Return the [x, y] coordinate for the center point of the cell that contains the specified text.  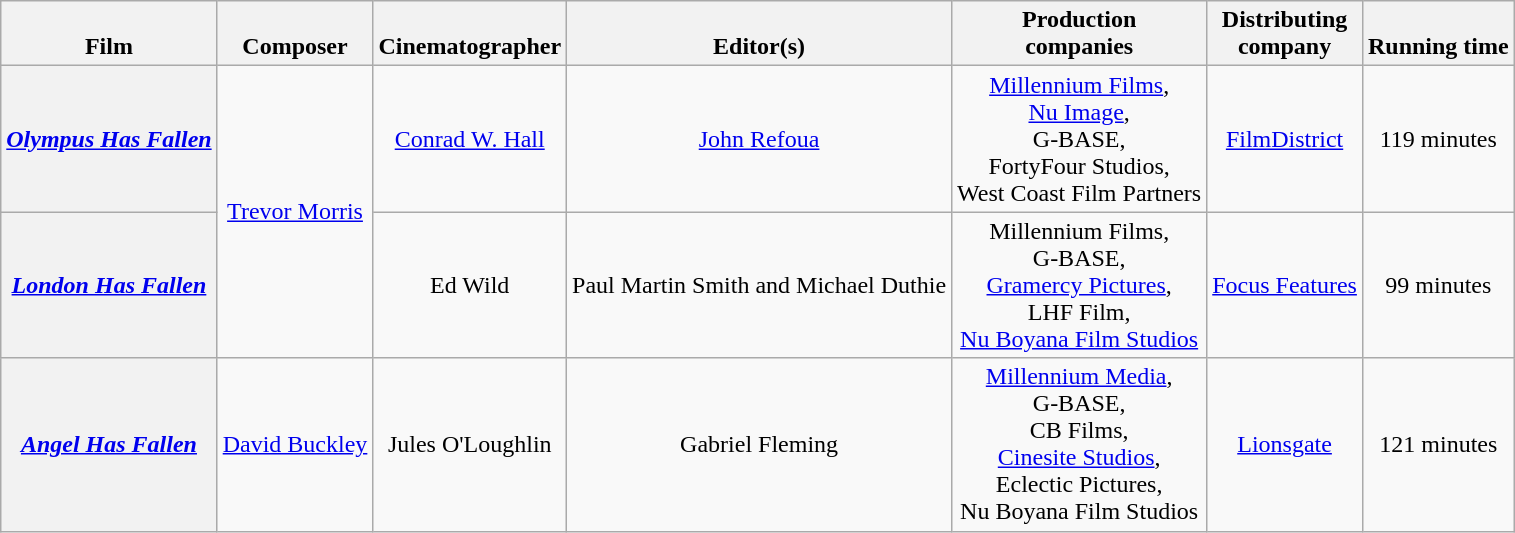
99 minutes [1438, 285]
Ed Wild [470, 285]
Conrad W. Hall [470, 139]
Editor(s) [760, 34]
Focus Features [1285, 285]
Trevor Morris [295, 212]
Angel Has Fallen [109, 444]
Paul Martin Smith and Michael Duthie [760, 285]
Productioncompanies [1080, 34]
Film [109, 34]
FilmDistrict [1285, 139]
121 minutes [1438, 444]
Running time [1438, 34]
Gabriel Fleming [760, 444]
Cinematographer [470, 34]
Millennium Films,G-BASE,Gramercy Pictures,LHF Film,Nu Boyana Film Studios [1080, 285]
Millennium Films,Nu Image,G-BASE,FortyFour Studios,West Coast Film Partners [1080, 139]
Lionsgate [1285, 444]
London Has Fallen [109, 285]
David Buckley [295, 444]
Olympus Has Fallen [109, 139]
Jules O'Loughlin [470, 444]
Composer [295, 34]
Distributingcompany [1285, 34]
Millennium Media,G-BASE,CB Films,Cinesite Studios,Eclectic Pictures,Nu Boyana Film Studios [1080, 444]
119 minutes [1438, 139]
John Refoua [760, 139]
